Identify which cell holds the provided text, then report its [X, Y] central coordinate. 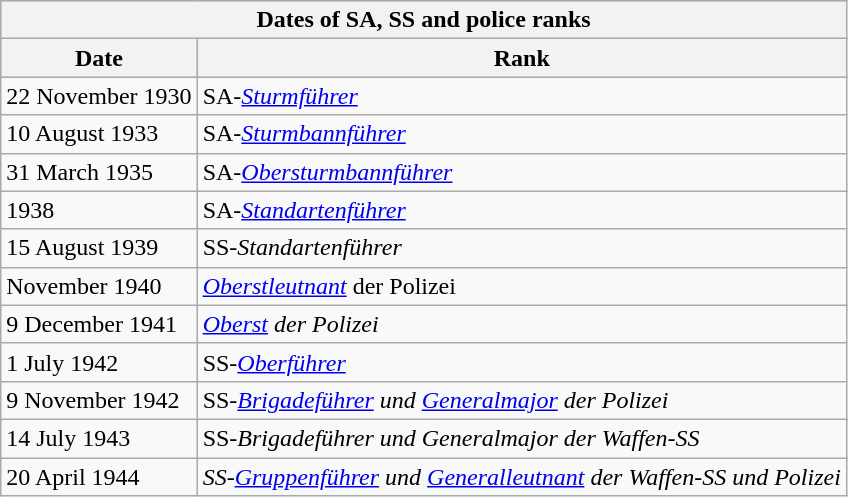
November 1940 [99, 286]
Dates of SA, SS and police ranks [424, 20]
15 August 1939 [99, 248]
SS-Brigadeführer und Generalmajor der Waffen-SS [522, 438]
Oberst der Polizei [522, 324]
SA-Sturmführer [522, 96]
Oberstleutnant der Polizei [522, 286]
1938 [99, 210]
Date [99, 58]
SS-Standartenführer [522, 248]
22 November 1930 [99, 96]
14 July 1943 [99, 438]
SA-Obersturmbannführer [522, 172]
SS-Oberführer [522, 362]
SA-Standartenführer [522, 210]
20 April 1944 [99, 477]
1 July 1942 [99, 362]
9 November 1942 [99, 400]
9 December 1941 [99, 324]
SS-Gruppenführer und Generalleutnant der Waffen-SS und Polizei [522, 477]
31 March 1935 [99, 172]
10 August 1933 [99, 134]
SS-Brigadeführer und Generalmajor der Polizei [522, 400]
Rank [522, 58]
SA-Sturmbannführer [522, 134]
